Locate the cell with the specified text and output its (X, Y) center coordinate. 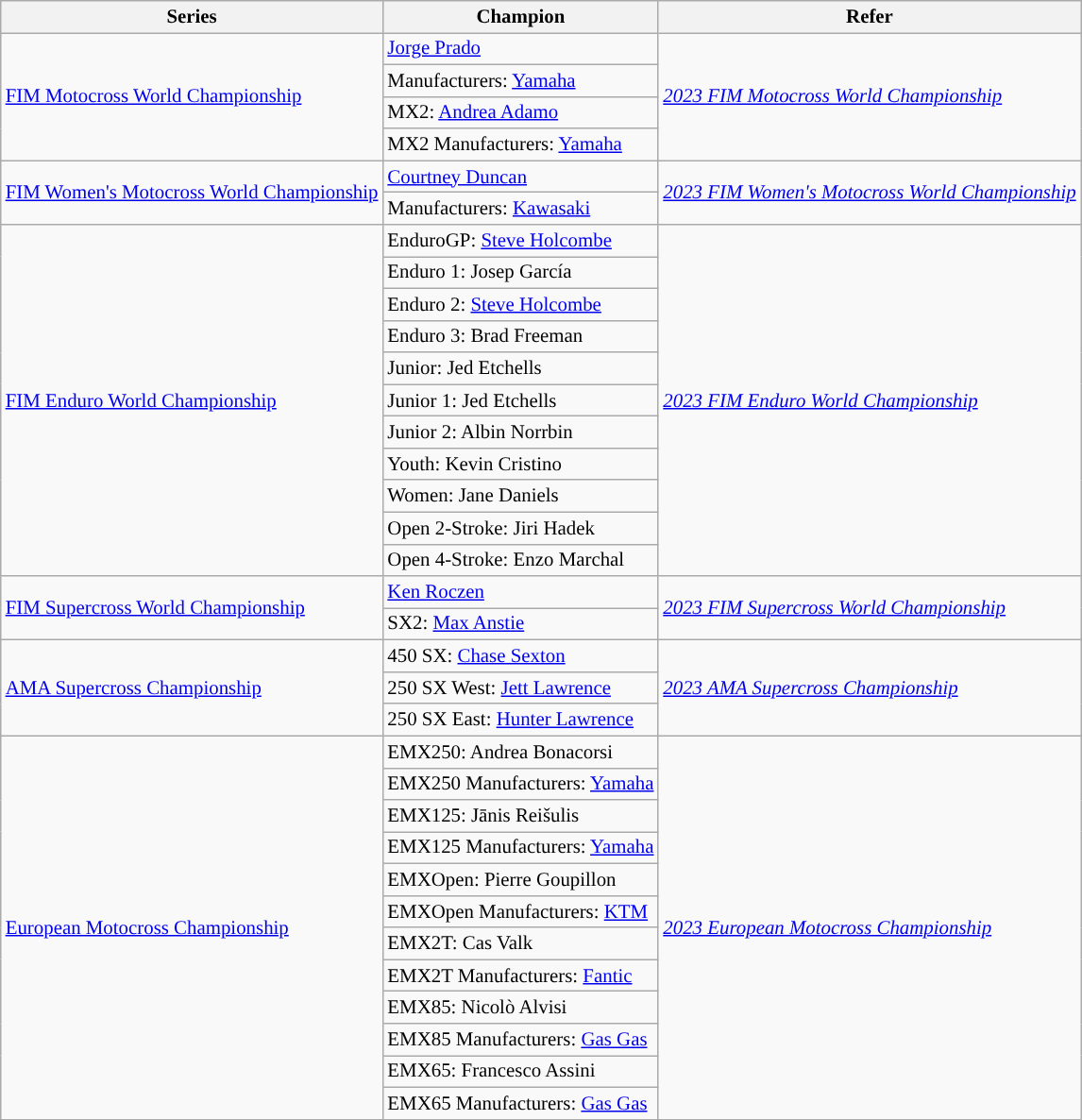
250 SX West: Jett Lawrence (520, 687)
EMX125 Manufacturers: Yamaha (520, 848)
450 SX: Chase Sexton (520, 656)
Enduro 3: Brad Freeman (520, 336)
Champion (520, 17)
EMX125: Jānis Reišulis (520, 816)
EMX250 Manufacturers: Yamaha (520, 784)
Enduro 2: Steve Holcombe (520, 304)
EMXOpen Manufacturers: KTM (520, 911)
FIM Women's Motocross World Championship (193, 193)
2023 FIM Enduro World Championship (869, 400)
2023 AMA Supercross Championship (869, 688)
Courtney Duncan (520, 177)
250 SX East: Hunter Lawrence (520, 720)
SX2: Max Anstie (520, 624)
Junior 1: Jed Etchells (520, 400)
Refer (869, 17)
EMXOpen: Pierre Goupillon (520, 879)
EnduroGP: Steve Holcombe (520, 241)
2023 FIM Women's Motocross World Championship (869, 193)
Enduro 1: Josep García (520, 272)
MX2 Manufacturers: Yamaha (520, 144)
2023 FIM Motocross World Championship (869, 96)
EMX65: Francesco Assini (520, 1072)
Ken Roczen (520, 592)
Open 2-Stroke: Jiri Hadek (520, 528)
Junior 2: Albin Norrbin (520, 433)
MX2: Andrea Adamo (520, 112)
Youth: Kevin Cristino (520, 464)
Women: Jane Daniels (520, 496)
EMX2T: Cas Valk (520, 943)
EMX250: Andrea Bonacorsi (520, 752)
European Motocross Championship (193, 927)
AMA Supercross Championship (193, 688)
FIM Enduro World Championship (193, 400)
Series (193, 17)
Manufacturers: Kawasaki (520, 209)
FIM Supercross World Championship (193, 608)
Open 4-Stroke: Enzo Marchal (520, 560)
EMX2T Manufacturers: Fantic (520, 976)
EMX85: Nicolò Alvisi (520, 1008)
2023 European Motocross Championship (869, 927)
EMX65 Manufacturers: Gas Gas (520, 1103)
EMX85 Manufacturers: Gas Gas (520, 1040)
Jorge Prado (520, 48)
Manufacturers: Yamaha (520, 80)
2023 FIM Supercross World Championship (869, 608)
Junior: Jed Etchells (520, 368)
FIM Motocross World Championship (193, 96)
